Pinpoint the cell where the given text exists, returning its [x, y] midpoint coordinate. 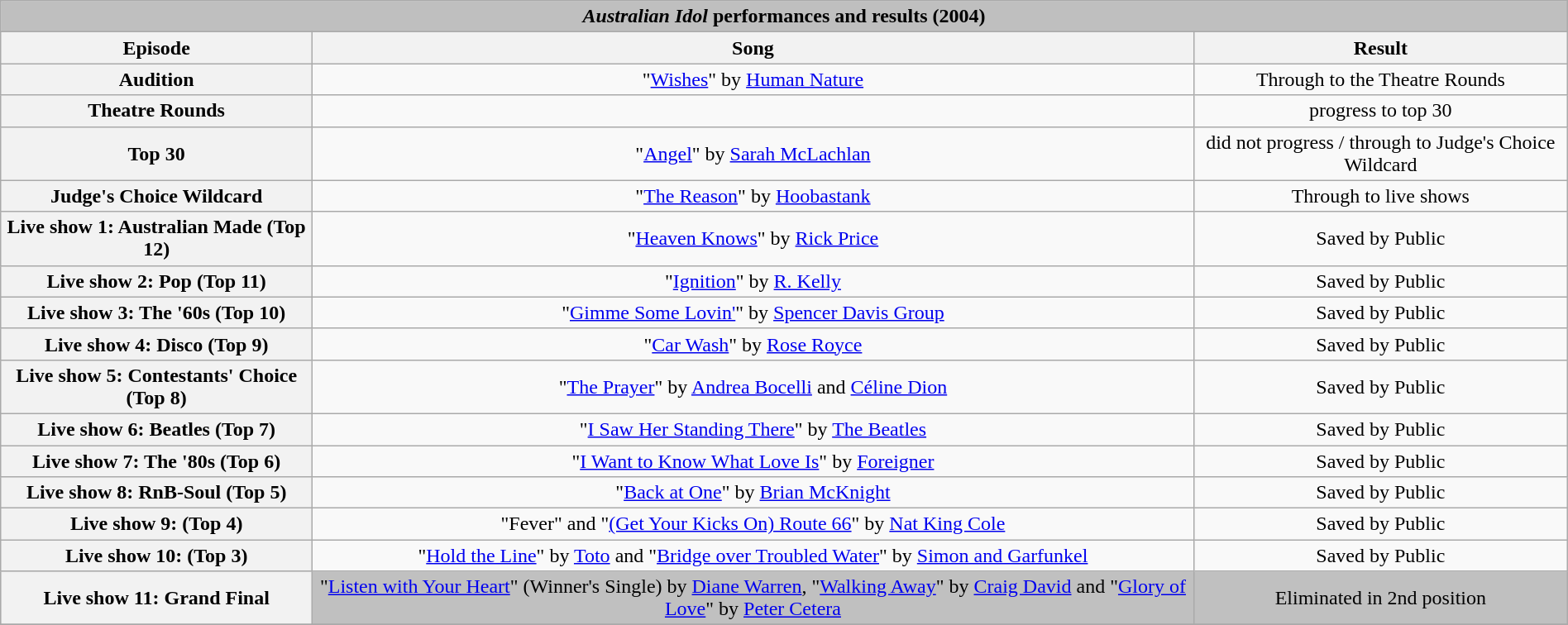
Australian Idol performances and results (2004) [784, 17]
Live show 1: Australian Made (Top 12) [157, 238]
Live show 5: Contestants' Choice (Top 8) [157, 387]
"Fever" and "(Get Your Kicks On) Route 66" by Nat King Cole [753, 524]
Live show 2: Pop (Top 11) [157, 281]
progress to top 30 [1380, 111]
"Angel" by Sarah McLachlan [753, 154]
Result [1380, 48]
"Wishes" by Human Nature [753, 79]
"Listen with Your Heart" (Winner's Single) by Diane Warren, "Walking Away" by Craig David and "Glory of Love" by Peter Cetera [753, 599]
Top 30 [157, 154]
"Hold the Line" by Toto and "Bridge over Troubled Water" by Simon and Garfunkel [753, 556]
"Back at One" by Brian McKnight [753, 493]
Through to live shows [1380, 196]
Episode [157, 48]
"The Reason" by Hoobastank [753, 196]
Live show 3: The '60s (Top 10) [157, 312]
Theatre Rounds [157, 111]
did not progress / through to Judge's Choice Wildcard [1380, 154]
"The Prayer" by Andrea Bocelli and Céline Dion [753, 387]
"I Want to Know What Love Is" by Foreigner [753, 460]
Live show 6: Beatles (Top 7) [157, 429]
Live show 7: The '80s (Top 6) [157, 460]
Through to the Theatre Rounds [1380, 79]
Live show 10: (Top 3) [157, 556]
Live show 11: Grand Final [157, 599]
"Gimme Some Lovin'" by Spencer Davis Group [753, 312]
"Heaven Knows" by Rick Price [753, 238]
Audition [157, 79]
"I Saw Her Standing There" by The Beatles [753, 429]
Eliminated in 2nd position [1380, 599]
Song [753, 48]
Judge's Choice Wildcard [157, 196]
"Car Wash" by Rose Royce [753, 344]
Live show 8: RnB-Soul (Top 5) [157, 493]
Live show 9: (Top 4) [157, 524]
Live show 4: Disco (Top 9) [157, 344]
"Ignition" by R. Kelly [753, 281]
